Output the (x, y) coordinate of the center of the cell containing the given text.  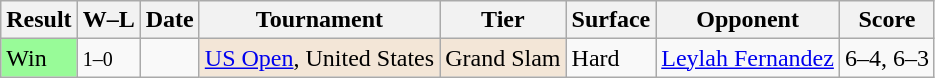
6–4, 6–3 (886, 58)
Leylah Fernandez (748, 58)
Score (886, 20)
Hard (611, 58)
Surface (611, 20)
Result (39, 20)
Opponent (748, 20)
Tournament (319, 20)
US Open, United States (319, 58)
W–L (108, 20)
Tier (503, 20)
1–0 (108, 58)
Win (39, 58)
Date (170, 20)
Grand Slam (503, 58)
